Provide the (x, y) coordinate of the cell's center where the given text is located.  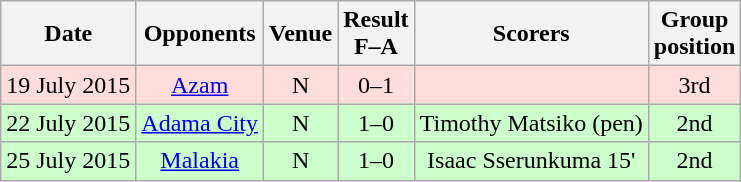
19 July 2015 (68, 85)
Malakia (200, 161)
Scorers (531, 34)
Opponents (200, 34)
22 July 2015 (68, 123)
Groupposition (694, 34)
Timothy Matsiko (pen) (531, 123)
Date (68, 34)
0–1 (376, 85)
Azam (200, 85)
Venue (301, 34)
25 July 2015 (68, 161)
ResultF–A (376, 34)
Adama City (200, 123)
Isaac Sserunkuma 15' (531, 161)
3rd (694, 85)
